Output the [X, Y] coordinate of the center of the cell containing the given text.  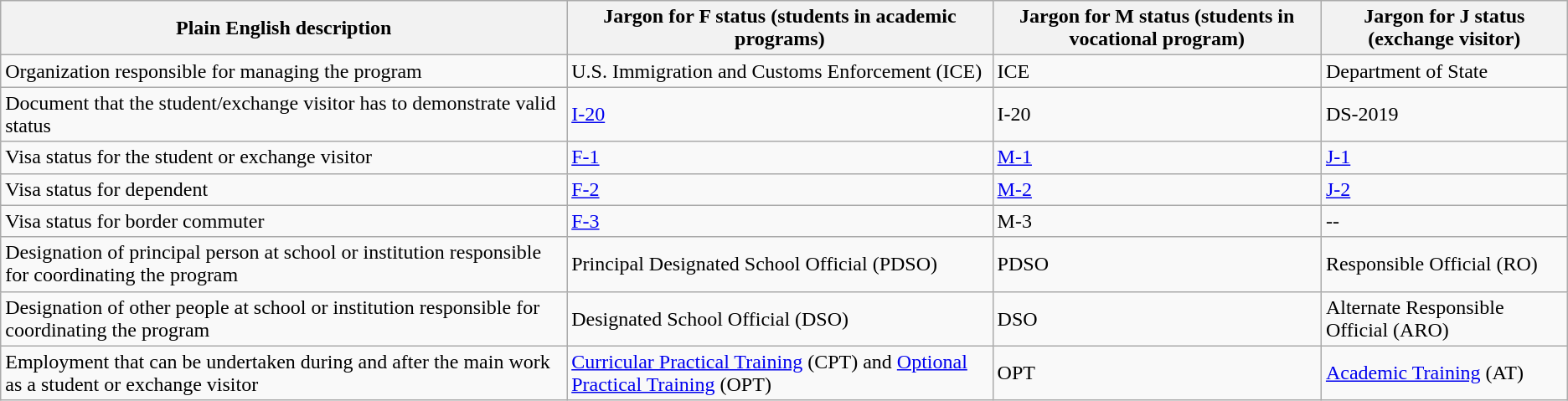
Academic Training (AT) [1444, 373]
OPT [1157, 373]
DSO [1157, 318]
Jargon for M status (students in vocational program) [1157, 28]
Department of State [1444, 71]
Designated School Official (DSO) [780, 318]
Plain English description [284, 28]
Organization responsible for managing the program [284, 71]
Alternate Responsible Official (ARO) [1444, 318]
Curricular Practical Training (CPT) and Optional Practical Training (OPT) [780, 373]
Visa status for the student or exchange visitor [284, 157]
Designation of other people at school or institution responsible for coordinating the program [284, 318]
Jargon for J status (exchange visitor) [1444, 28]
Visa status for dependent [284, 189]
Responsible Official (RO) [1444, 265]
-- [1444, 221]
Document that the student/exchange visitor has to demonstrate valid status [284, 114]
F-1 [780, 157]
Visa status for border commuter [284, 221]
J-2 [1444, 189]
Jargon for F status (students in academic programs) [780, 28]
DS-2019 [1444, 114]
Designation of principal person at school or institution responsible for coordinating the program [284, 265]
J-1 [1444, 157]
U.S. Immigration and Customs Enforcement (ICE) [780, 71]
F-3 [780, 221]
PDSO [1157, 265]
Employment that can be undertaken during and after the main work as a student or exchange visitor [284, 373]
F-2 [780, 189]
M-2 [1157, 189]
Principal Designated School Official (PDSO) [780, 265]
M-1 [1157, 157]
M-3 [1157, 221]
ICE [1157, 71]
